From the cell containing the given text, extract its center point as (x, y) coordinate. 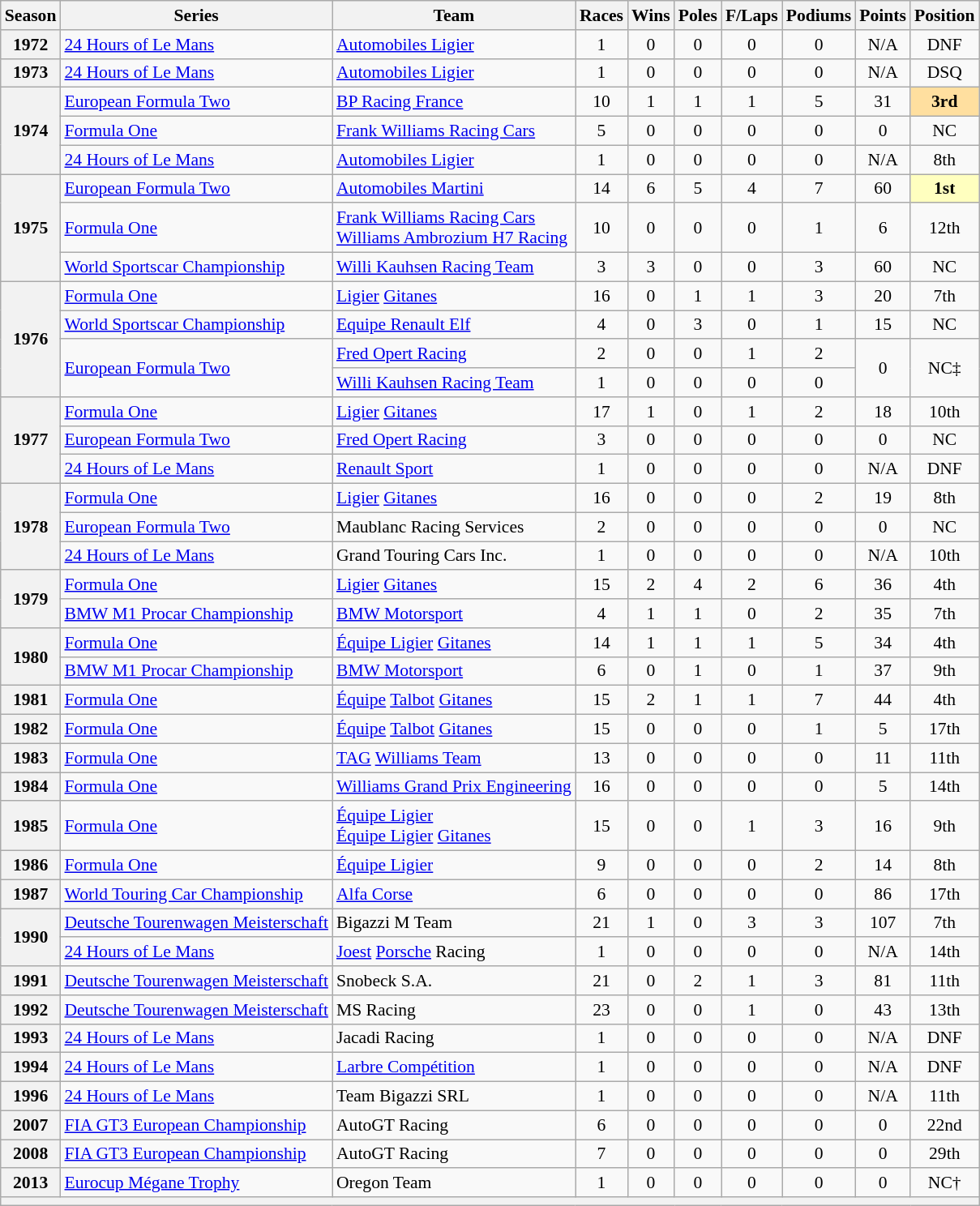
Maublanc Racing Services (454, 527)
1974 (31, 131)
World Touring Car Championship (196, 894)
1985 (31, 827)
Team (454, 15)
1980 (31, 656)
81 (883, 981)
1979 (31, 600)
Équipe Ligier Gitanes (454, 643)
Wins (651, 15)
17 (601, 412)
2013 (31, 1183)
2007 (31, 1125)
Oregon Team (454, 1183)
Équipe Ligier (454, 866)
1982 (31, 729)
Bigazzi M Team (454, 923)
Automobiles Martini (454, 189)
12th (944, 229)
13 (601, 758)
31 (883, 102)
1973 (31, 73)
1st (944, 189)
Équipe LigierÉquipe Ligier Gitanes (454, 827)
NC† (944, 1183)
1994 (31, 1067)
Series (196, 15)
BP Racing France (454, 102)
Position (944, 15)
20 (883, 296)
Alfa Corse (454, 894)
37 (883, 671)
Points (883, 15)
107 (883, 923)
Williams Grand Prix Engineering (454, 787)
1996 (31, 1097)
43 (883, 1010)
34 (883, 643)
TAG Williams Team (454, 758)
Snobeck S.A. (454, 981)
35 (883, 614)
1991 (31, 981)
36 (883, 585)
Larbre Compétition (454, 1067)
86 (883, 894)
1986 (31, 866)
Eurocup Mégane Trophy (196, 1183)
44 (883, 700)
3rd (944, 102)
Podiums (819, 15)
11 (883, 758)
18 (883, 412)
19 (883, 498)
Equipe Renault Elf (454, 325)
9 (601, 866)
1992 (31, 1010)
DSQ (944, 73)
1975 (31, 228)
1977 (31, 441)
Team Bigazzi SRL (454, 1097)
Poles (698, 15)
1990 (31, 937)
23 (601, 1010)
Grand Touring Cars Inc. (454, 556)
NC‡ (944, 368)
1993 (31, 1038)
1978 (31, 527)
1972 (31, 45)
29th (944, 1154)
1983 (31, 758)
MS Racing (454, 1010)
Races (601, 15)
13th (944, 1010)
Renault Sport (454, 469)
F/Laps (752, 15)
1976 (31, 339)
1981 (31, 700)
Frank Williams Racing Cars (454, 131)
1987 (31, 894)
1984 (31, 787)
Joest Porsche Racing (454, 952)
22nd (944, 1125)
Jacadi Racing (454, 1038)
Frank Williams Racing CarsWilliams Ambrozium H7 Racing (454, 229)
2008 (31, 1154)
Season (31, 15)
